Identify which cell holds the provided text, then report its [X, Y] central coordinate. 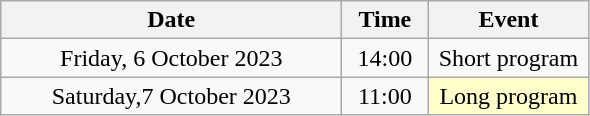
11:00 [385, 96]
Long program [508, 96]
Short program [508, 58]
Event [508, 20]
Friday, 6 October 2023 [172, 58]
Saturday,7 October 2023 [172, 96]
Time [385, 20]
14:00 [385, 58]
Date [172, 20]
